Find where the given text appears and provide that cell's center as (x, y) coordinate. 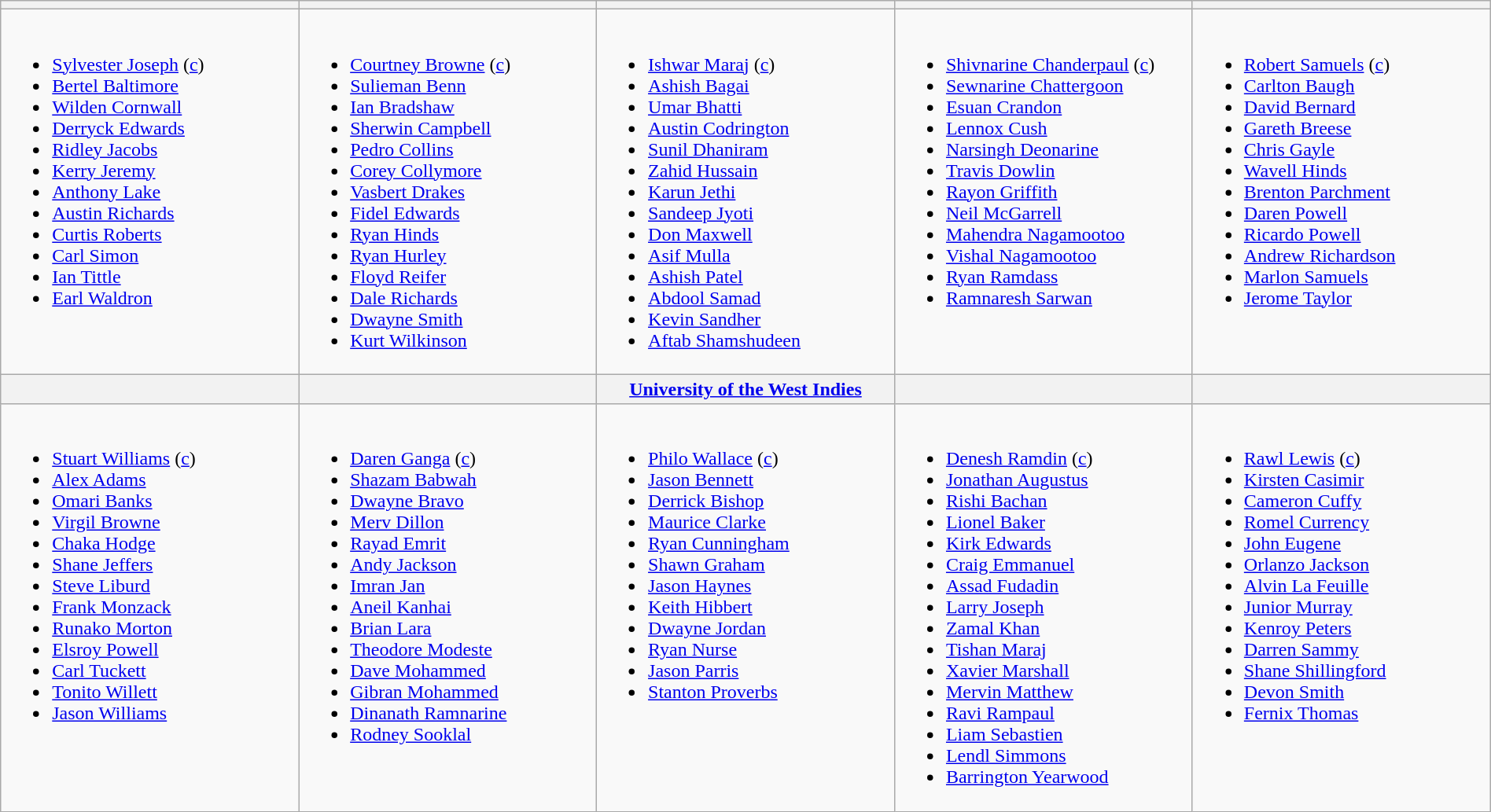
University of the West Indies (745, 389)
